Scan for the cell matching the given text and deliver its (x, y) coordinate at center. 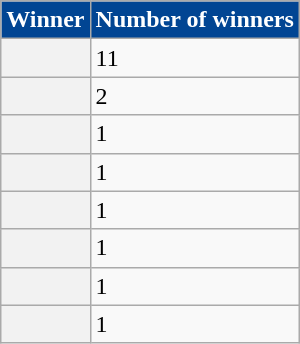
Number of winners (194, 20)
2 (194, 96)
11 (194, 58)
Winner (46, 20)
